Detect which cell encompasses the target text, then output its [X, Y] center coordinate. 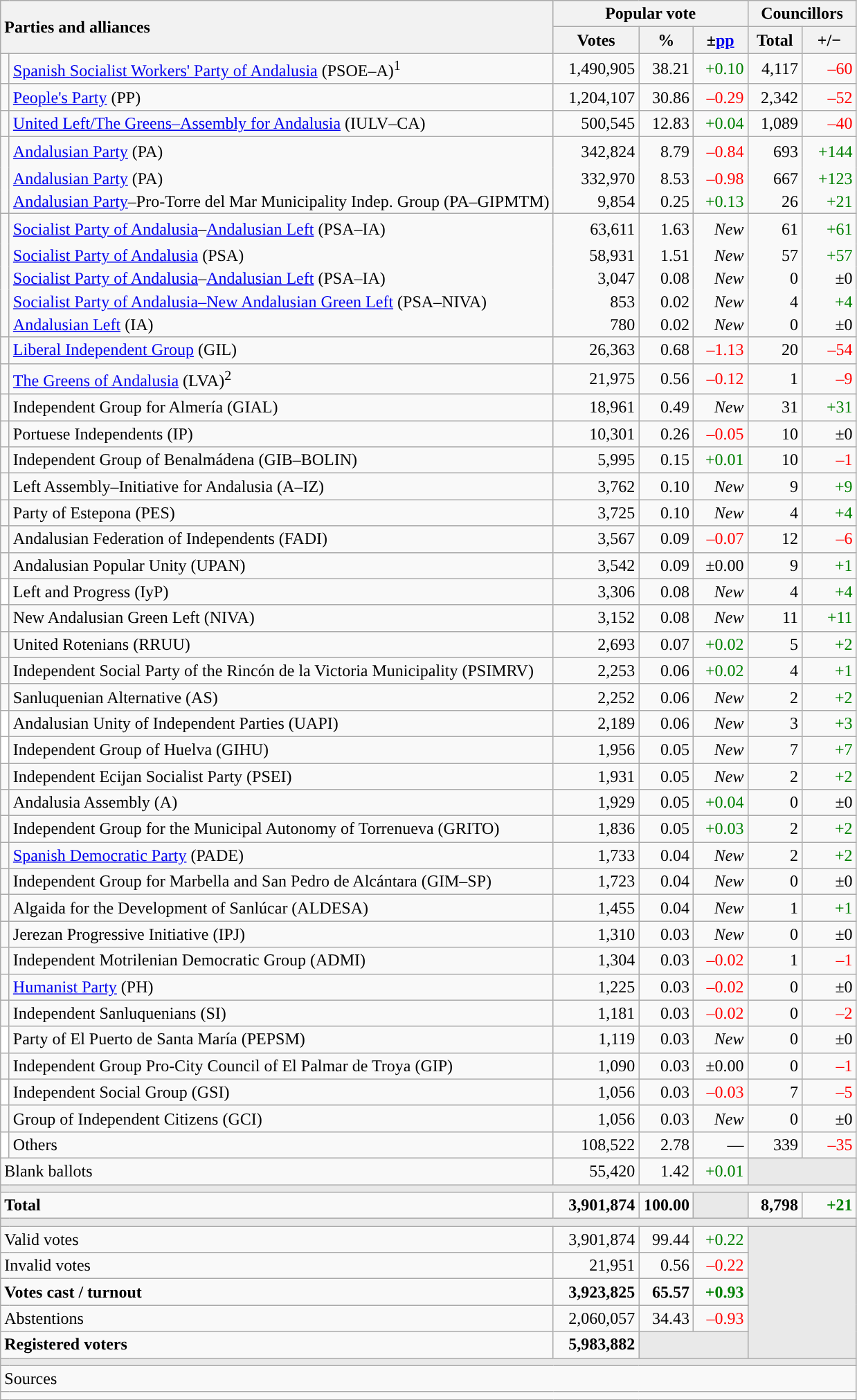
–0.12 [720, 379]
–54 [829, 350]
2,060,057 [596, 1318]
–60 [829, 69]
853 [596, 302]
Sanluquenian Alternative (AS) [281, 697]
–6 [829, 539]
+7 [829, 749]
30.86 [666, 97]
339 [775, 1145]
+123 [829, 179]
+0.93 [720, 1292]
Independent Group for Almería (GIAL) [281, 408]
0.15 [666, 460]
0.68 [666, 350]
4,117 [775, 69]
–5 [829, 1092]
Independent Motrilenian Democratic Group (ADMI) [281, 961]
–0.03 [720, 1092]
Andalusian Unity of Independent Parties (UAPI) [281, 723]
20 [775, 350]
57 [775, 255]
3,923,825 [596, 1292]
Independent Sanluquenians (SI) [281, 1013]
31 [775, 408]
Votes cast / turnout [277, 1292]
11 [775, 618]
+0.03 [720, 829]
–35 [829, 1145]
1,490,905 [596, 69]
0.49 [666, 408]
9,854 [596, 201]
New Andalusian Green Left (NIVA) [281, 618]
63,611 [596, 228]
332,970 [596, 179]
United Left/The Greens–Assembly for Andalusia (IULV–CA) [281, 123]
Andalusian Party–Pro-Torre del Mar Municipality Indep. Group (PA–GIPMTM) [281, 201]
Parties and alliances [277, 27]
±pp [720, 40]
Left and Progress (IyP) [281, 592]
1.51 [666, 255]
Portuese Independents (IP) [281, 434]
Independent Social Party of the Rincón de la Victoria Municipality (PSIMRV) [281, 671]
1,181 [596, 1013]
2,342 [775, 97]
+0.22 [720, 1239]
58,931 [596, 255]
2,252 [596, 697]
108,522 [596, 1145]
500,545 [596, 123]
Jerezan Progressive Initiative (IPJ) [281, 934]
+31 [829, 408]
+0.13 [720, 201]
–0.84 [720, 152]
1.63 [666, 228]
21,951 [596, 1266]
Valid votes [277, 1239]
People's Party (PP) [281, 97]
2.78 [666, 1145]
3,725 [596, 513]
–0.22 [720, 1266]
1,836 [596, 829]
–2 [829, 1013]
Spanish Socialist Workers' Party of Andalusia (PSOE–A)1 [281, 69]
1,956 [596, 749]
18,961 [596, 408]
–52 [829, 97]
26 [775, 201]
United Rotenians (RRUU) [281, 644]
12 [775, 539]
— [720, 1145]
Abstentions [277, 1318]
65.57 [666, 1292]
Sources [429, 1379]
3,152 [596, 618]
55,420 [596, 1171]
3,762 [596, 487]
1,225 [596, 987]
3,542 [596, 565]
Invalid votes [277, 1266]
–0.05 [720, 434]
100.00 [666, 1206]
3,047 [596, 279]
8.53 [666, 179]
1,119 [596, 1039]
5,995 [596, 460]
Independent Group for Marbella and San Pedro de Alcántara (GIM–SP) [281, 882]
Spanish Democratic Party (PADE) [281, 855]
2,693 [596, 644]
Popular vote [651, 14]
667 [775, 179]
8,798 [775, 1206]
342,824 [596, 152]
1,310 [596, 934]
–9 [829, 379]
–0.93 [720, 1318]
Socialist Party of Andalusia–New Andalusian Green Left (PSA–NIVA) [281, 302]
+11 [829, 618]
0.26 [666, 434]
0.07 [666, 644]
Independent Group of Huelva (GIHU) [281, 749]
8.79 [666, 152]
Independent Ecijan Socialist Party (PSEI) [281, 776]
1,089 [775, 123]
1.42 [666, 1171]
1,304 [596, 961]
12.83 [666, 123]
99.44 [666, 1239]
38.21 [666, 69]
1,929 [596, 803]
+/− [829, 40]
Algaida for the Development of Sanlúcar (ALDESA) [281, 908]
% [666, 40]
Party of Estepona (PES) [281, 513]
–0.98 [720, 179]
3,306 [596, 592]
Others [281, 1145]
Humanist Party (PH) [281, 987]
Group of Independent Citizens (GCI) [281, 1118]
Socialist Party of Andalusia (PSA) [281, 255]
–1.13 [720, 350]
693 [775, 152]
2,253 [596, 671]
Registered voters [277, 1345]
1,931 [596, 776]
Independent Social Group (GSI) [281, 1092]
3,567 [596, 539]
Independent Group of Benalmádena (GIB–BOLIN) [281, 460]
5,983,882 [596, 1345]
61 [775, 228]
5 [775, 644]
Independent Group Pro-City Council of El Palmar de Troya (GIP) [281, 1066]
Liberal Independent Group (GIL) [281, 350]
780 [596, 325]
+0.10 [720, 69]
+61 [829, 228]
26,363 [596, 350]
Independent Group for the Municipal Autonomy of Torrenueva (GRITO) [281, 829]
1,723 [596, 882]
The Greens of Andalusia (LVA)2 [281, 379]
1,090 [596, 1066]
+9 [829, 487]
+144 [829, 152]
+3 [829, 723]
–0.29 [720, 97]
Andalusian Left (IA) [281, 325]
1,455 [596, 908]
Left Assembly–Initiative for Andalusia (A–IZ) [281, 487]
Andalusian Popular Unity (UPAN) [281, 565]
Andalusian Federation of Independents (FADI) [281, 539]
Councillors [802, 14]
3 [775, 723]
2,189 [596, 723]
Andalusia Assembly (A) [281, 803]
Votes [596, 40]
1,204,107 [596, 97]
Blank ballots [277, 1171]
–40 [829, 123]
0.25 [666, 201]
–0.07 [720, 539]
Party of El Puerto de Santa María (PEPSM) [281, 1039]
21,975 [596, 379]
+57 [829, 255]
34.43 [666, 1318]
10,301 [596, 434]
1,733 [596, 855]
